For the text-containing cell, return its midpoint in (X, Y) coordinate format. 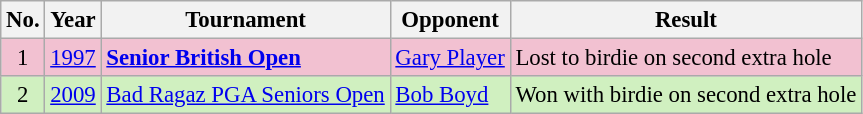
1 (23, 58)
Tournament (246, 20)
Year (73, 20)
Senior British Open (246, 58)
Bad Ragaz PGA Seniors Open (246, 95)
1997 (73, 58)
Gary Player (450, 58)
2009 (73, 95)
Result (686, 20)
No. (23, 20)
Bob Boyd (450, 95)
Won with birdie on second extra hole (686, 95)
2 (23, 95)
Lost to birdie on second extra hole (686, 58)
Opponent (450, 20)
